Provide the [x, y] coordinate of the cell's center where the given text is located.  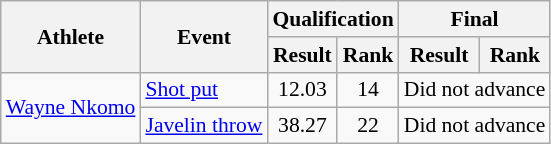
22 [368, 126]
14 [368, 90]
38.27 [302, 126]
Athlete [71, 36]
Final [475, 19]
12.03 [302, 90]
Wayne Nkomo [71, 108]
Qualification [332, 19]
Shot put [204, 90]
Event [204, 36]
Javelin throw [204, 126]
